Search for the cell housing the specified text and yield its (X, Y) center coordinate. 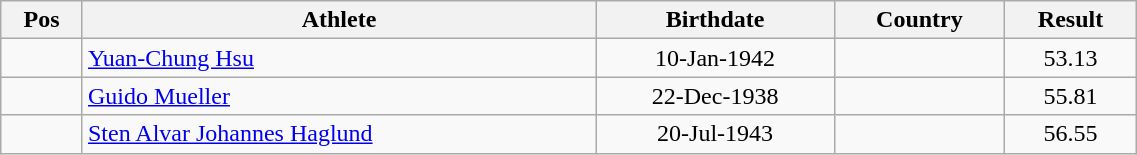
56.55 (1070, 134)
Guido Mueller (338, 96)
22-Dec-1938 (716, 96)
Yuan-Chung Hsu (338, 58)
Country (920, 20)
Pos (42, 20)
10-Jan-1942 (716, 58)
55.81 (1070, 96)
Athlete (338, 20)
Sten Alvar Johannes Haglund (338, 134)
Birthdate (716, 20)
53.13 (1070, 58)
Result (1070, 20)
20-Jul-1943 (716, 134)
